From the cell containing the given text, extract its center point as (X, Y) coordinate. 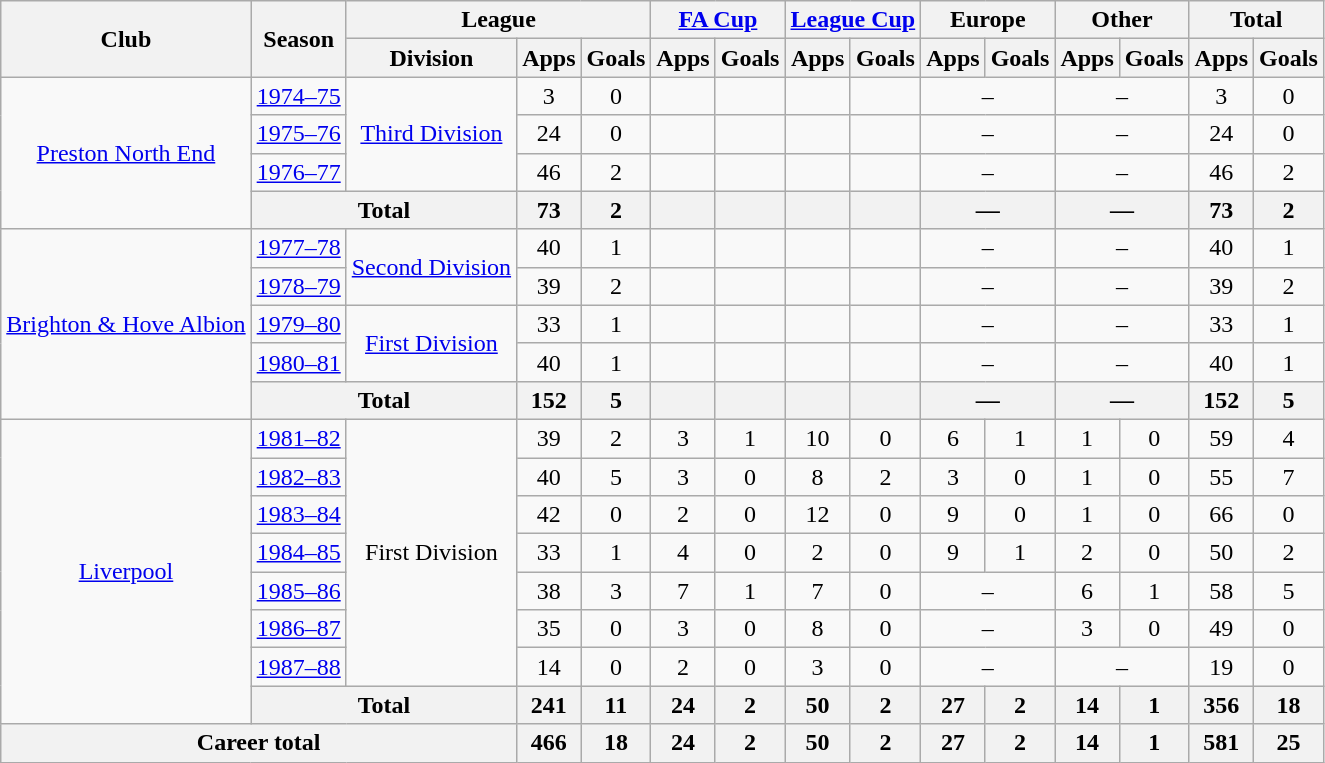
10 (818, 438)
1983–84 (298, 515)
Third Division (431, 134)
Division (431, 58)
356 (1221, 705)
1974–75 (298, 96)
42 (549, 515)
League (498, 20)
1975–76 (298, 134)
35 (549, 629)
1980–81 (298, 362)
1979–80 (298, 324)
12 (818, 515)
Europe (988, 20)
58 (1221, 591)
1977–78 (298, 248)
1976–77 (298, 172)
1981–82 (298, 438)
19 (1221, 667)
1982–83 (298, 477)
1978–79 (298, 286)
1985–86 (298, 591)
Season (298, 39)
25 (1289, 743)
11 (616, 705)
38 (549, 591)
581 (1221, 743)
League Cup (853, 20)
Second Division (431, 267)
241 (549, 705)
Other (1122, 20)
Brighton & Hove Albion (126, 324)
Liverpool (126, 571)
1987–88 (298, 667)
Club (126, 39)
Career total (259, 743)
466 (549, 743)
66 (1221, 515)
49 (1221, 629)
Preston North End (126, 153)
1984–85 (298, 553)
55 (1221, 477)
59 (1221, 438)
1986–87 (298, 629)
FA Cup (718, 20)
